Determine the [x, y] coordinate at the center of the cell enclosing the given text.  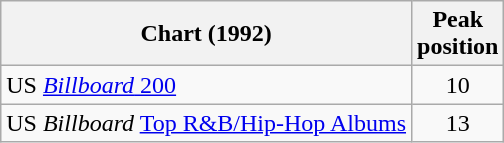
Chart (1992) [206, 34]
US Billboard 200 [206, 85]
Peakposition [458, 34]
13 [458, 123]
US Billboard Top R&B/Hip-Hop Albums [206, 123]
10 [458, 85]
